From the cell containing the given text, extract its center point as (X, Y) coordinate. 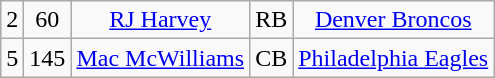
60 (48, 20)
RJ Harvey (160, 20)
Mac McWilliams (160, 58)
2 (12, 20)
5 (12, 58)
Philadelphia Eagles (394, 58)
145 (48, 58)
CB (272, 58)
Denver Broncos (394, 20)
RB (272, 20)
